Locate the cell with the specified text and output its (X, Y) center coordinate. 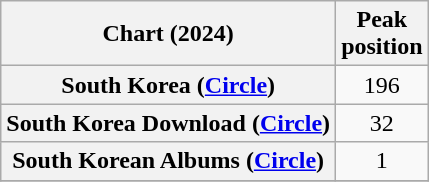
32 (382, 123)
South Korea (Circle) (168, 85)
1 (382, 161)
196 (382, 85)
South Korea Download (Circle) (168, 123)
South Korean Albums (Circle) (168, 161)
Peakposition (382, 34)
Chart (2024) (168, 34)
